Identify which cell holds the provided text, then report its [x, y] central coordinate. 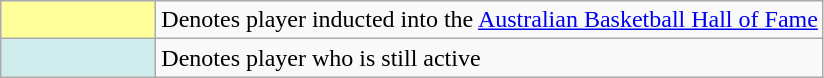
Denotes player who is still active [490, 58]
Denotes player inducted into the Australian Basketball Hall of Fame [490, 20]
